Extract the (X, Y) coordinate from the center of the cell holding the provided text.  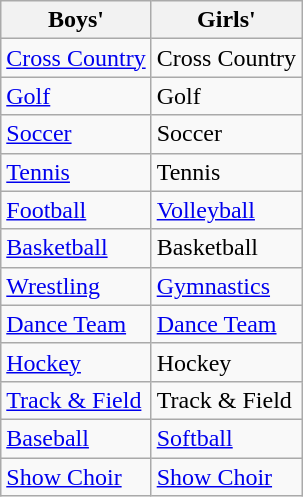
Wrestling (76, 286)
Boys' (76, 20)
Softball (226, 438)
Gymnastics (226, 286)
Football (76, 210)
Baseball (76, 438)
Volleyball (226, 210)
Girls' (226, 20)
